Output the (x, y) coordinate of the center of the cell containing the given text.  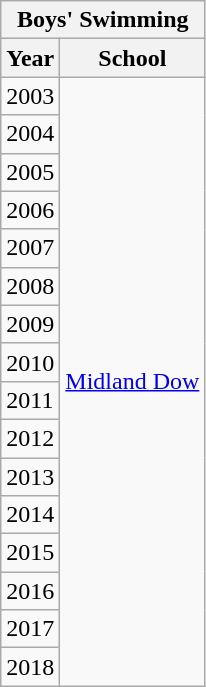
2007 (30, 248)
Boys' Swimming (103, 20)
2009 (30, 324)
Midland Dow (132, 382)
2015 (30, 553)
2017 (30, 629)
2010 (30, 362)
2008 (30, 286)
2011 (30, 400)
2012 (30, 438)
2004 (30, 134)
2005 (30, 172)
2006 (30, 210)
2013 (30, 477)
School (132, 58)
2003 (30, 96)
2018 (30, 667)
Year (30, 58)
2014 (30, 515)
2016 (30, 591)
